Determine the (X, Y) coordinate at the center of the cell enclosing the given text.  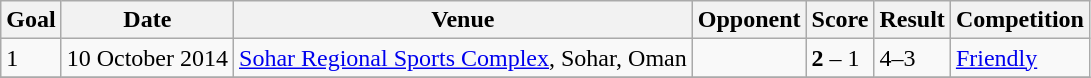
Venue (464, 20)
Competition (1020, 20)
Score (840, 20)
Date (147, 20)
2 – 1 (840, 58)
Opponent (749, 20)
Sohar Regional Sports Complex, Sohar, Oman (464, 58)
4–3 (912, 58)
10 October 2014 (147, 58)
Goal (31, 20)
1 (31, 58)
Result (912, 20)
Friendly (1020, 58)
